Extract the (X, Y) coordinate from the center of the cell holding the provided text.  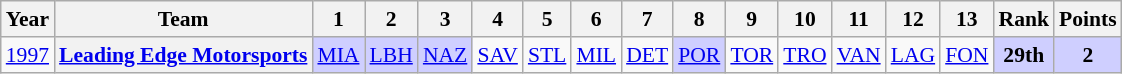
FON (966, 55)
STL (548, 55)
5 (548, 19)
8 (699, 19)
6 (596, 19)
DET (647, 55)
LBH (392, 55)
NAZ (445, 55)
Year (28, 19)
1997 (28, 55)
9 (752, 19)
Rank (1024, 19)
Points (1088, 19)
1 (338, 19)
TOR (752, 55)
12 (913, 19)
4 (498, 19)
3 (445, 19)
Leading Edge Motorsports (183, 55)
11 (859, 19)
MIA (338, 55)
LAG (913, 55)
SAV (498, 55)
TRO (804, 55)
POR (699, 55)
7 (647, 19)
10 (804, 19)
VAN (859, 55)
Team (183, 19)
29th (1024, 55)
MIL (596, 55)
13 (966, 19)
